Output the [x, y] coordinate of the center of the cell containing the given text.  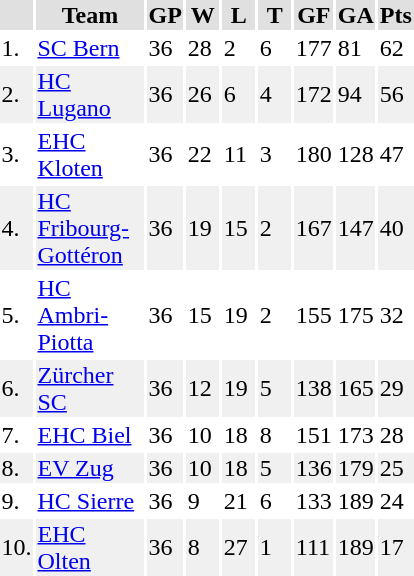
173 [356, 435]
6. [16, 388]
2. [16, 94]
17 [396, 548]
177 [314, 48]
12 [202, 388]
3 [274, 154]
8. [16, 468]
128 [356, 154]
GP [165, 15]
27 [238, 548]
11 [238, 154]
L [238, 15]
W [202, 15]
40 [396, 228]
22 [202, 154]
9. [16, 501]
155 [314, 315]
32 [396, 315]
138 [314, 388]
10. [16, 548]
94 [356, 94]
147 [356, 228]
1 [274, 548]
GF [314, 15]
151 [314, 435]
GA [356, 15]
Zürcher SC [90, 388]
29 [396, 388]
EV Zug [90, 468]
165 [356, 388]
Pts [396, 15]
HC Ambri-Piotta [90, 315]
T [274, 15]
4. [16, 228]
56 [396, 94]
133 [314, 501]
7. [16, 435]
179 [356, 468]
1. [16, 48]
47 [396, 154]
26 [202, 94]
25 [396, 468]
HC Lugano [90, 94]
5. [16, 315]
EHC Olten [90, 548]
180 [314, 154]
111 [314, 548]
172 [314, 94]
24 [396, 501]
136 [314, 468]
175 [356, 315]
21 [238, 501]
SC Bern [90, 48]
Team [90, 15]
167 [314, 228]
9 [202, 501]
3. [16, 154]
4 [274, 94]
81 [356, 48]
62 [396, 48]
HC Fribourg-Gottéron [90, 228]
EHC Kloten [90, 154]
EHC Biel [90, 435]
HC Sierre [90, 501]
